Return [X, Y] of the center of cell containing provided text 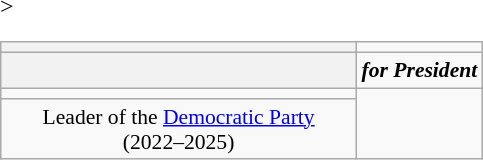
for President [419, 70]
Leader of the Democratic Party(2022–2025) [179, 128]
